Identify which cell holds the provided text, then report its [X, Y] central coordinate. 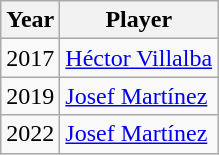
Héctor Villalba [139, 58]
Player [139, 20]
2019 [30, 96]
2022 [30, 134]
Year [30, 20]
2017 [30, 58]
